Return the [X, Y] coordinate for the center point of the cell that contains the specified text.  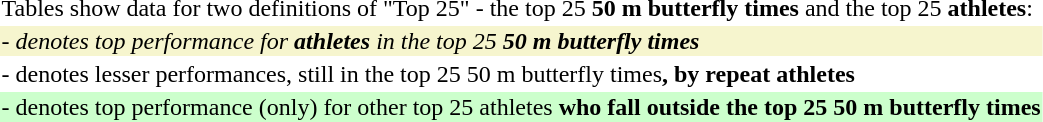
- denotes top performance for athletes in the top 25 50 m butterfly times [521, 41]
- denotes top performance (only) for other top 25 athletes who fall outside the top 25 50 m butterfly times [521, 107]
- denotes lesser performances, still in the top 25 50 m butterfly times, by repeat athletes [521, 74]
